Output the (X, Y) coordinate of the center of the cell containing the given text.  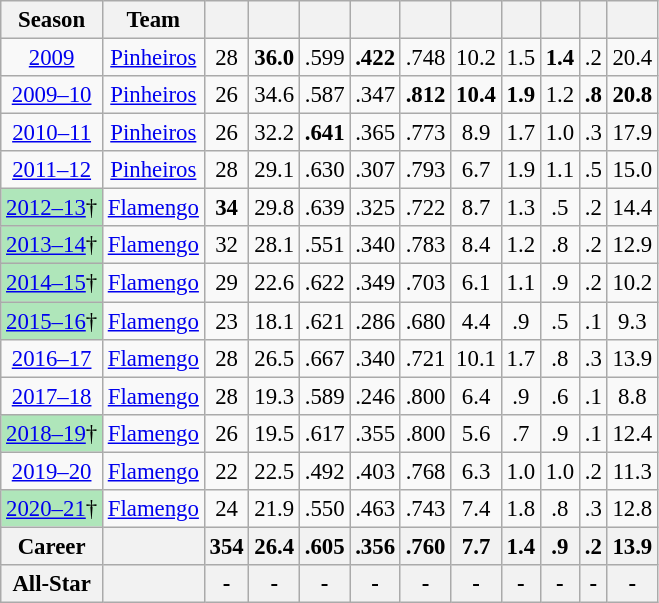
.768 (425, 471)
.680 (425, 321)
9.3 (632, 321)
.748 (425, 58)
.599 (324, 58)
.743 (425, 509)
.589 (324, 396)
.347 (375, 95)
12.8 (632, 509)
24 (226, 509)
32 (226, 245)
All-Star (52, 584)
18.1 (274, 321)
.325 (375, 208)
354 (226, 546)
2020–21† (52, 509)
20.4 (632, 58)
.355 (375, 433)
26.5 (274, 358)
.617 (324, 433)
8.9 (476, 133)
2010–11 (52, 133)
20.8 (632, 95)
.722 (425, 208)
19.5 (274, 433)
12.9 (632, 245)
4.4 (476, 321)
.551 (324, 245)
6.1 (476, 283)
28.1 (274, 245)
6.4 (476, 396)
8.4 (476, 245)
34.6 (274, 95)
.349 (375, 283)
.793 (425, 170)
.463 (375, 509)
19.3 (274, 396)
2018–19† (52, 433)
.7 (520, 433)
8.8 (632, 396)
36.0 (274, 58)
Career (52, 546)
.365 (375, 133)
2011–12 (52, 170)
26.4 (274, 546)
8.7 (476, 208)
6.3 (476, 471)
.246 (375, 396)
2014–15† (52, 283)
.587 (324, 95)
32.2 (274, 133)
2009–10 (52, 95)
11.3 (632, 471)
.492 (324, 471)
.667 (324, 358)
22.6 (274, 283)
2009 (52, 58)
.550 (324, 509)
29.8 (274, 208)
.605 (324, 546)
.760 (425, 546)
.783 (425, 245)
1.8 (520, 509)
21.9 (274, 509)
10.4 (476, 95)
7.4 (476, 509)
12.4 (632, 433)
.622 (324, 283)
17.9 (632, 133)
2017–18 (52, 396)
2013–14† (52, 245)
34 (226, 208)
.641 (324, 133)
22 (226, 471)
10.1 (476, 358)
.286 (375, 321)
Season (52, 20)
29.1 (274, 170)
.773 (425, 133)
15.0 (632, 170)
.403 (375, 471)
6.7 (476, 170)
2015–16† (52, 321)
.639 (324, 208)
.721 (425, 358)
.6 (560, 396)
22.5 (274, 471)
5.6 (476, 433)
.630 (324, 170)
1.5 (520, 58)
.356 (375, 546)
29 (226, 283)
2019–20 (52, 471)
14.4 (632, 208)
.307 (375, 170)
2012–13† (52, 208)
7.7 (476, 546)
2016–17 (52, 358)
1.3 (520, 208)
.621 (324, 321)
.812 (425, 95)
.703 (425, 283)
Team (153, 20)
23 (226, 321)
.422 (375, 58)
